Capture the cell that displays the provided text and extract its [x, y] central coordinate. 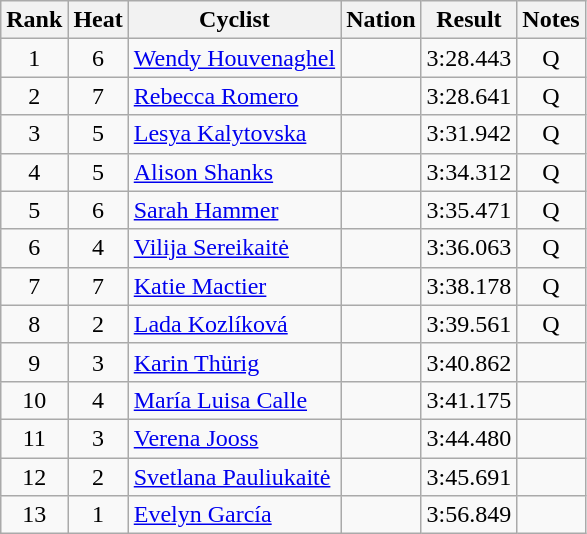
3:39.561 [469, 324]
3:35.471 [469, 210]
Lesya Kalytovska [234, 134]
3:36.063 [469, 248]
Karin Thürig [234, 362]
13 [34, 515]
Rebecca Romero [234, 96]
María Luisa Calle [234, 400]
10 [34, 400]
Nation [381, 20]
3:28.443 [469, 58]
Katie Mactier [234, 286]
Wendy Houvenaghel [234, 58]
Alison Shanks [234, 172]
3:44.480 [469, 438]
12 [34, 477]
3:45.691 [469, 477]
Notes [551, 20]
Evelyn García [234, 515]
Vilija Sereikaitė [234, 248]
3:56.849 [469, 515]
Heat [98, 20]
Lada Kozlíková [234, 324]
3:41.175 [469, 400]
Result [469, 20]
Cyclist [234, 20]
11 [34, 438]
8 [34, 324]
Svetlana Pauliukaitė [234, 477]
3:31.942 [469, 134]
9 [34, 362]
3:40.862 [469, 362]
Rank [34, 20]
Sarah Hammer [234, 210]
3:28.641 [469, 96]
3:34.312 [469, 172]
3:38.178 [469, 286]
Verena Jooss [234, 438]
